Scan for the cell matching the given text and deliver its (x, y) coordinate at center. 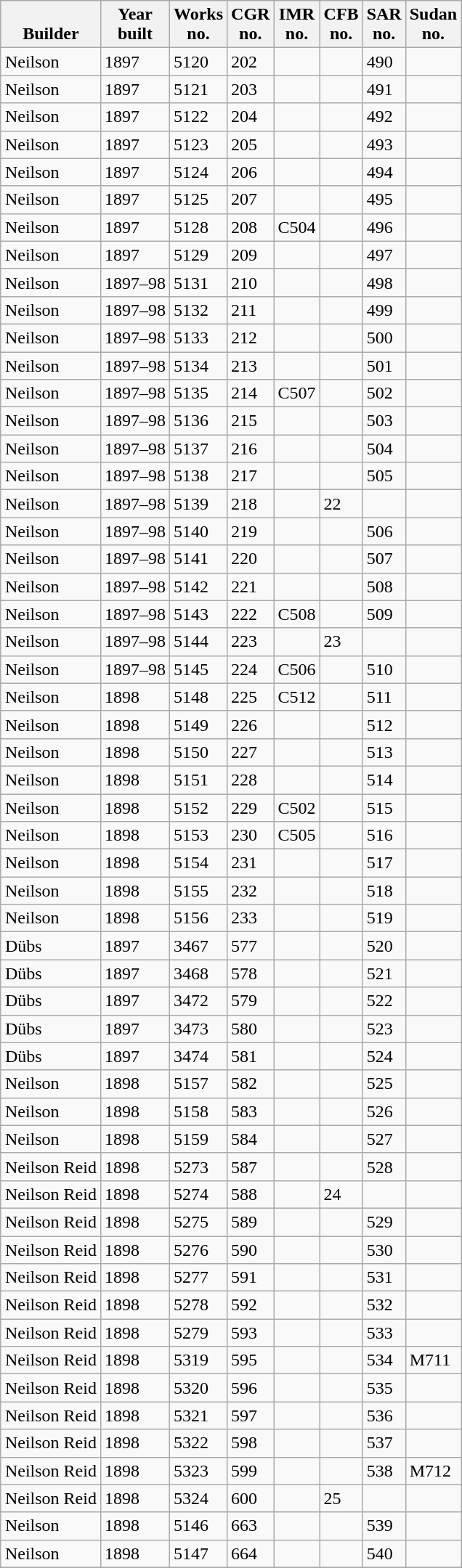
3468 (198, 973)
5157 (198, 1084)
217 (251, 476)
210 (251, 282)
526 (384, 1111)
595 (251, 1360)
514 (384, 780)
5132 (198, 310)
5122 (198, 117)
5125 (198, 200)
Yearbuilt (135, 25)
530 (384, 1249)
216 (251, 449)
3474 (198, 1056)
3467 (198, 946)
5322 (198, 1443)
502 (384, 393)
501 (384, 365)
228 (251, 780)
230 (251, 836)
Worksno. (198, 25)
24 (341, 1194)
5274 (198, 1194)
232 (251, 891)
229 (251, 808)
5136 (198, 421)
539 (384, 1526)
504 (384, 449)
5273 (198, 1167)
C508 (296, 614)
5151 (198, 780)
5152 (198, 808)
5155 (198, 891)
663 (251, 1526)
492 (384, 117)
226 (251, 724)
5279 (198, 1333)
528 (384, 1167)
5124 (198, 172)
25 (341, 1498)
532 (384, 1305)
204 (251, 117)
587 (251, 1167)
208 (251, 227)
664 (251, 1553)
522 (384, 1001)
5153 (198, 836)
591 (251, 1278)
583 (251, 1111)
500 (384, 338)
5137 (198, 449)
215 (251, 421)
5323 (198, 1471)
515 (384, 808)
209 (251, 255)
5159 (198, 1139)
C505 (296, 836)
579 (251, 1001)
3473 (198, 1029)
588 (251, 1194)
520 (384, 946)
IMRno. (296, 25)
222 (251, 614)
5150 (198, 752)
CFBno. (341, 25)
5133 (198, 338)
598 (251, 1443)
214 (251, 393)
221 (251, 587)
512 (384, 724)
5276 (198, 1249)
490 (384, 62)
203 (251, 89)
521 (384, 973)
523 (384, 1029)
5158 (198, 1111)
577 (251, 946)
5154 (198, 863)
581 (251, 1056)
5147 (198, 1553)
584 (251, 1139)
233 (251, 918)
C502 (296, 808)
212 (251, 338)
231 (251, 863)
505 (384, 476)
Builder (51, 25)
580 (251, 1029)
23 (341, 642)
5128 (198, 227)
5120 (198, 62)
C507 (296, 393)
509 (384, 614)
516 (384, 836)
220 (251, 559)
589 (251, 1222)
5139 (198, 504)
5156 (198, 918)
525 (384, 1084)
593 (251, 1333)
206 (251, 172)
202 (251, 62)
506 (384, 531)
M711 (433, 1360)
211 (251, 310)
223 (251, 642)
5134 (198, 365)
578 (251, 973)
SARno. (384, 25)
499 (384, 310)
536 (384, 1416)
5278 (198, 1305)
5319 (198, 1360)
5143 (198, 614)
517 (384, 863)
CGRno. (251, 25)
493 (384, 144)
213 (251, 365)
22 (341, 504)
5148 (198, 697)
596 (251, 1388)
518 (384, 891)
535 (384, 1388)
540 (384, 1553)
531 (384, 1278)
5135 (198, 393)
537 (384, 1443)
582 (251, 1084)
5320 (198, 1388)
5129 (198, 255)
224 (251, 669)
498 (384, 282)
C512 (296, 697)
5277 (198, 1278)
494 (384, 172)
511 (384, 697)
5141 (198, 559)
C506 (296, 669)
538 (384, 1471)
495 (384, 200)
513 (384, 752)
510 (384, 669)
592 (251, 1305)
5146 (198, 1526)
5138 (198, 476)
534 (384, 1360)
218 (251, 504)
524 (384, 1056)
M712 (433, 1471)
496 (384, 227)
219 (251, 531)
5324 (198, 1498)
205 (251, 144)
600 (251, 1498)
5123 (198, 144)
5142 (198, 587)
507 (384, 559)
533 (384, 1333)
207 (251, 200)
Sudanno. (433, 25)
5140 (198, 531)
590 (251, 1249)
5321 (198, 1416)
503 (384, 421)
5149 (198, 724)
497 (384, 255)
5144 (198, 642)
529 (384, 1222)
225 (251, 697)
5145 (198, 669)
508 (384, 587)
3472 (198, 1001)
527 (384, 1139)
519 (384, 918)
5131 (198, 282)
C504 (296, 227)
597 (251, 1416)
227 (251, 752)
491 (384, 89)
599 (251, 1471)
5275 (198, 1222)
5121 (198, 89)
